Pinpoint the cell where the given text exists, returning its (x, y) midpoint coordinate. 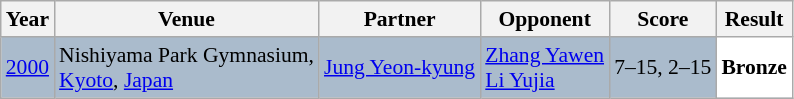
Nishiyama Park Gymnasium,Kyoto, Japan (186, 68)
Result (754, 19)
Zhang Yawen Li Yujia (544, 68)
Partner (400, 19)
Jung Yeon-kyung (400, 68)
2000 (28, 68)
Venue (186, 19)
7–15, 2–15 (662, 68)
Year (28, 19)
Opponent (544, 19)
Score (662, 19)
Bronze (754, 68)
